Output the [X, Y] coordinate of the center of the cell containing the given text.  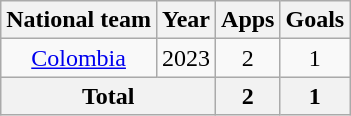
Apps [248, 20]
Year [186, 20]
Goals [315, 20]
Colombia [79, 58]
National team [79, 20]
2023 [186, 58]
Total [108, 96]
